Search for the cell housing the specified text and yield its (x, y) center coordinate. 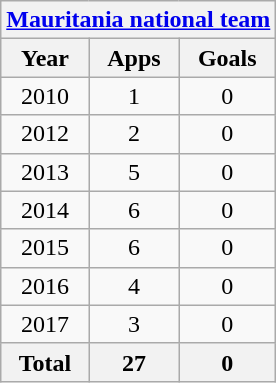
Apps (134, 58)
2 (134, 134)
2014 (45, 210)
1 (134, 96)
3 (134, 324)
2013 (45, 172)
2016 (45, 286)
2012 (45, 134)
Mauritania national team (138, 20)
Year (45, 58)
5 (134, 172)
2010 (45, 96)
2015 (45, 248)
Goals (228, 58)
27 (134, 362)
4 (134, 286)
2017 (45, 324)
Total (45, 362)
